Search for the cell housing the specified text and yield its [X, Y] center coordinate. 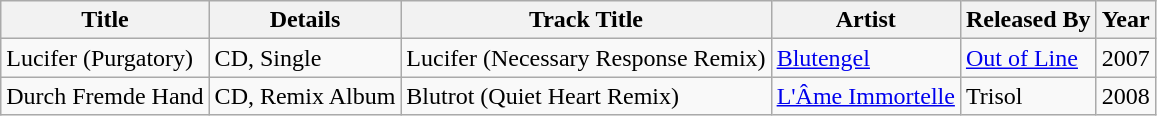
Details [305, 20]
Artist [866, 20]
Trisol [1028, 96]
L'Âme Immortelle [866, 96]
2007 [1126, 58]
Durch Fremde Hand [105, 96]
CD, Remix Album [305, 96]
Lucifer (Purgatory) [105, 58]
Blutengel [866, 58]
Title [105, 20]
Track Title [586, 20]
2008 [1126, 96]
Lucifer (Necessary Response Remix) [586, 58]
CD, Single [305, 58]
Year [1126, 20]
Released By [1028, 20]
Blutrot (Quiet Heart Remix) [586, 96]
Out of Line [1028, 58]
